Return the [x, y] coordinate for the center point of the cell that contains the specified text.  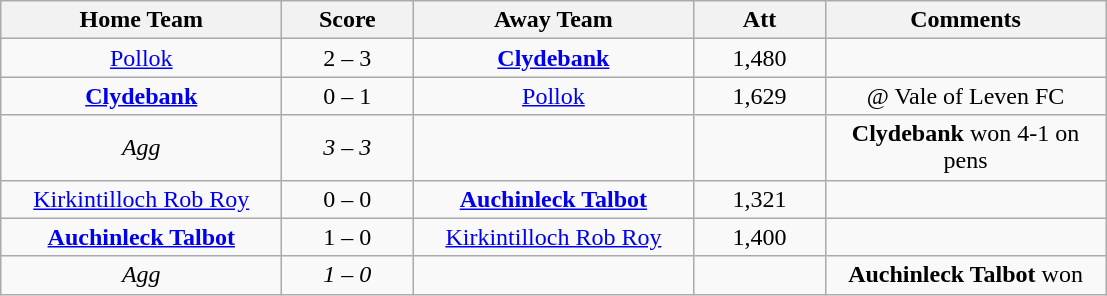
3 – 3 [348, 148]
1,400 [760, 237]
Score [348, 20]
0 – 1 [348, 96]
1,321 [760, 199]
Comments [966, 20]
Att [760, 20]
1,629 [760, 96]
1,480 [760, 58]
Auchinleck Talbot won [966, 275]
0 – 0 [348, 199]
Away Team [554, 20]
2 – 3 [348, 58]
@ Vale of Leven FC [966, 96]
Home Team [142, 20]
Clydebank won 4-1 on pens [966, 148]
